Locate the cell with the specified text and output its [x, y] center coordinate. 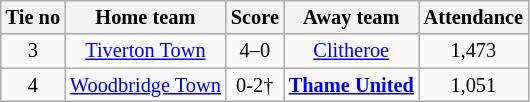
Away team [352, 17]
Score [255, 17]
Attendance [474, 17]
4 [33, 85]
0-2† [255, 85]
3 [33, 51]
Clitheroe [352, 51]
Home team [146, 17]
1,051 [474, 85]
Tie no [33, 17]
Tiverton Town [146, 51]
4–0 [255, 51]
Woodbridge Town [146, 85]
Thame United [352, 85]
1,473 [474, 51]
